For the text-containing cell, return its midpoint in [X, Y] coordinate format. 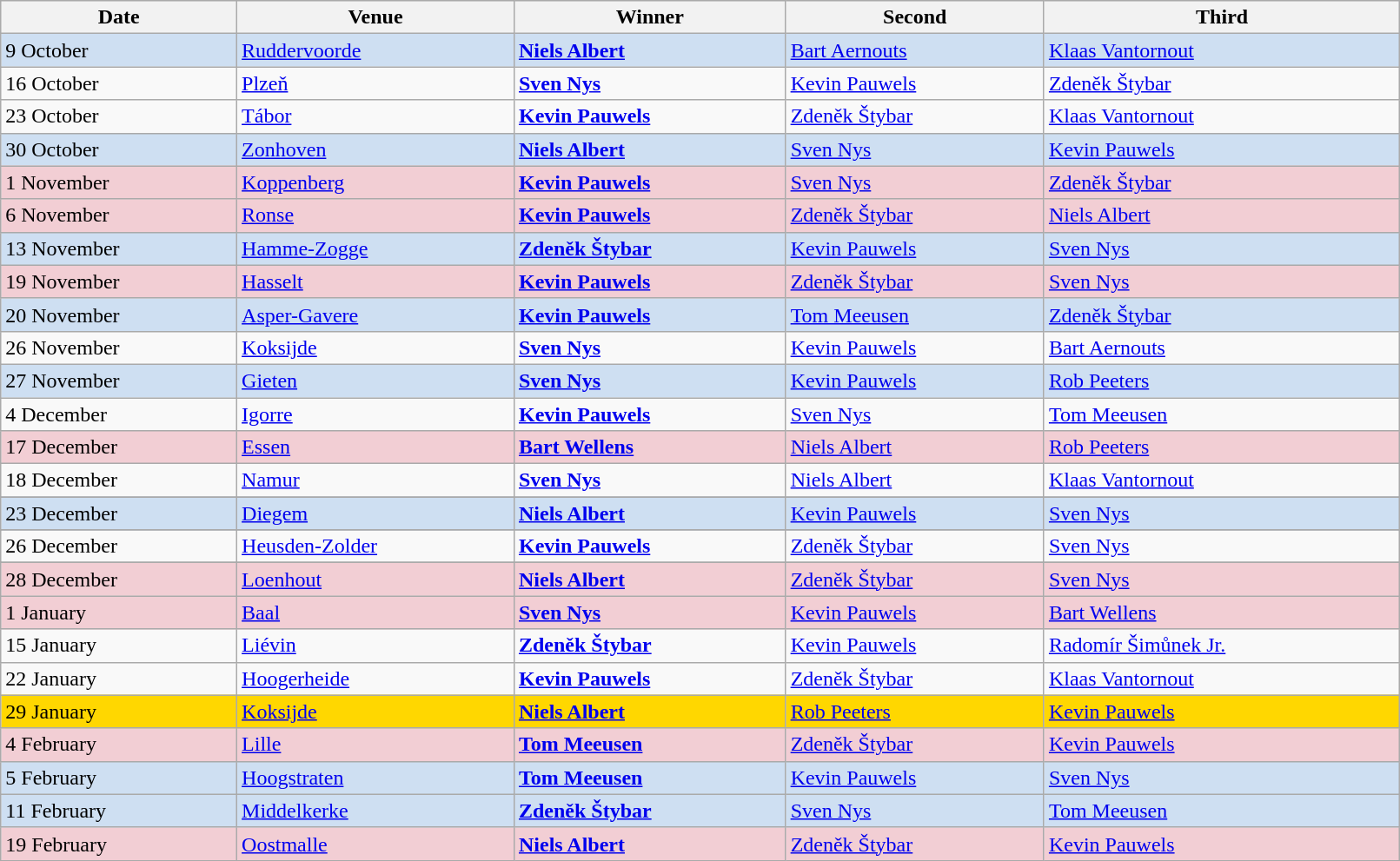
17 December [119, 447]
26 December [119, 546]
Middelkerke [375, 811]
11 February [119, 811]
20 November [119, 315]
4 December [119, 414]
Lille [375, 745]
29 January [119, 712]
4 February [119, 745]
Ronse [375, 215]
22 January [119, 679]
19 November [119, 281]
Winner [650, 17]
6 November [119, 215]
5 February [119, 778]
13 November [119, 248]
Essen [375, 447]
Plzeň [375, 83]
23 December [119, 513]
Radomír Šimůnek Jr. [1222, 646]
Heusden-Zolder [375, 546]
Third [1222, 17]
Asper-Gavere [375, 315]
Hamme-Zogge [375, 248]
Second [914, 17]
Diegem [375, 513]
Date [119, 17]
19 February [119, 844]
Venue [375, 17]
18 December [119, 480]
15 January [119, 646]
Liévin [375, 646]
Tábor [375, 116]
28 December [119, 580]
Koppenberg [375, 182]
Gieten [375, 381]
Baal [375, 613]
26 November [119, 348]
9 October [119, 50]
27 November [119, 381]
Loenhout [375, 580]
1 January [119, 613]
Oostmalle [375, 844]
23 October [119, 116]
Ruddervoorde [375, 50]
Hasselt [375, 281]
30 October [119, 149]
Hoogstraten [375, 778]
1 November [119, 182]
16 October [119, 83]
Namur [375, 480]
Hoogerheide [375, 679]
Igorre [375, 414]
Zonhoven [375, 149]
